Search for the cell housing the specified text and yield its (X, Y) center coordinate. 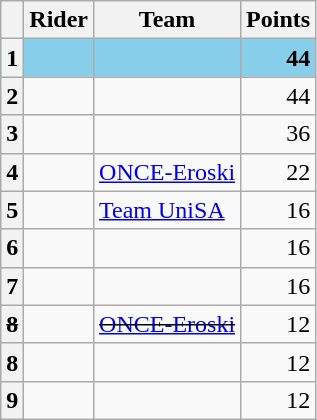
2 (12, 96)
6 (12, 248)
Team UniSA (168, 210)
5 (12, 210)
1 (12, 58)
Points (278, 20)
36 (278, 134)
22 (278, 172)
9 (12, 400)
3 (12, 134)
Team (168, 20)
4 (12, 172)
Rider (59, 20)
7 (12, 286)
